Extract the [X, Y] coordinate from the center of the cell holding the provided text.  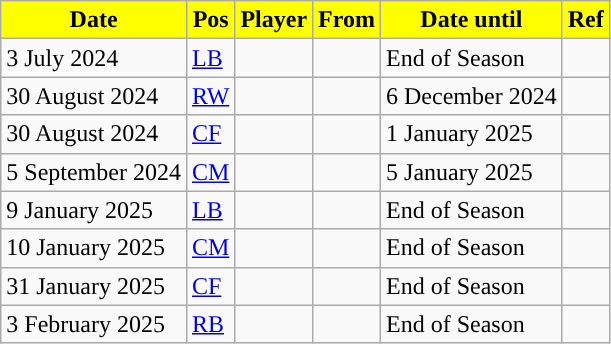
1 January 2025 [472, 134]
5 January 2025 [472, 172]
RW [210, 96]
3 July 2024 [94, 58]
10 January 2025 [94, 248]
31 January 2025 [94, 286]
From [347, 20]
Date until [472, 20]
6 December 2024 [472, 96]
9 January 2025 [94, 210]
Pos [210, 20]
Player [274, 20]
Ref [586, 20]
RB [210, 324]
3 February 2025 [94, 324]
Date [94, 20]
5 September 2024 [94, 172]
